Search for the cell housing the specified text and yield its (X, Y) center coordinate. 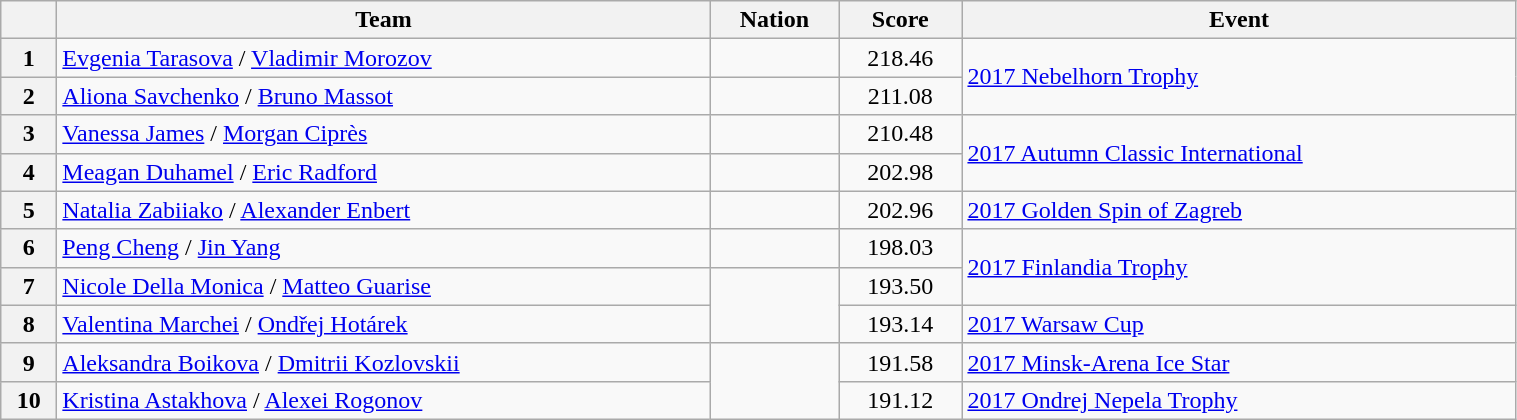
2017 Minsk-Arena Ice Star (1239, 362)
198.03 (900, 248)
9 (29, 362)
4 (29, 172)
202.96 (900, 210)
Event (1239, 20)
2 (29, 96)
Nation (774, 20)
193.14 (900, 324)
8 (29, 324)
2017 Finlandia Trophy (1239, 267)
218.46 (900, 58)
Aliona Savchenko / Bruno Massot (384, 96)
211.08 (900, 96)
Aleksandra Boikova / Dmitrii Kozlovskii (384, 362)
Natalia Zabiiako / Alexander Enbert (384, 210)
Score (900, 20)
10 (29, 400)
202.98 (900, 172)
193.50 (900, 286)
Meagan Duhamel / Eric Radford (384, 172)
Nicole Della Monica / Matteo Guarise (384, 286)
2017 Golden Spin of Zagreb (1239, 210)
Valentina Marchei / Ondřej Hotárek (384, 324)
2017 Nebelhorn Trophy (1239, 77)
Team (384, 20)
Peng Cheng / Jin Yang (384, 248)
Vanessa James / Morgan Ciprès (384, 134)
Evgenia Tarasova / Vladimir Morozov (384, 58)
5 (29, 210)
2017 Ondrej Nepela Trophy (1239, 400)
2017 Autumn Classic International (1239, 153)
1 (29, 58)
191.58 (900, 362)
191.12 (900, 400)
210.48 (900, 134)
7 (29, 286)
3 (29, 134)
2017 Warsaw Cup (1239, 324)
6 (29, 248)
Kristina Astakhova / Alexei Rogonov (384, 400)
